Identify which cell holds the provided text, then report its (x, y) central coordinate. 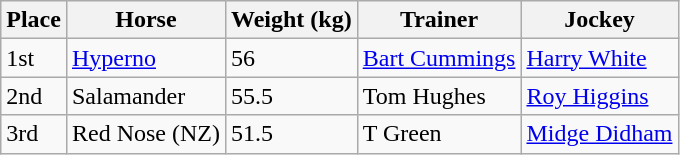
3rd (34, 134)
55.5 (291, 96)
2nd (34, 96)
Place (34, 20)
Roy Higgins (600, 96)
T Green (439, 134)
Hyperno (146, 58)
Red Nose (NZ) (146, 134)
Salamander (146, 96)
51.5 (291, 134)
Trainer (439, 20)
Weight (kg) (291, 20)
Tom Hughes (439, 96)
56 (291, 58)
Bart Cummings (439, 58)
Jockey (600, 20)
1st (34, 58)
Harry White (600, 58)
Horse (146, 20)
Midge Didham (600, 134)
